Pinpoint the cell where the given text exists, returning its [x, y] midpoint coordinate. 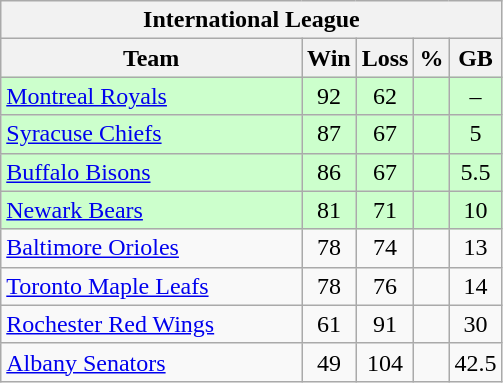
62 [385, 96]
– [476, 96]
Newark Bears [152, 210]
81 [330, 210]
Rochester Red Wings [152, 324]
GB [476, 58]
91 [385, 324]
Win [330, 58]
42.5 [476, 362]
49 [330, 362]
5.5 [476, 172]
13 [476, 248]
86 [330, 172]
74 [385, 248]
Baltimore Orioles [152, 248]
Buffalo Bisons [152, 172]
Team [152, 58]
104 [385, 362]
30 [476, 324]
76 [385, 286]
14 [476, 286]
Toronto Maple Leafs [152, 286]
10 [476, 210]
92 [330, 96]
Albany Senators [152, 362]
5 [476, 134]
Syracuse Chiefs [152, 134]
International League [252, 20]
% [432, 58]
71 [385, 210]
Montreal Royals [152, 96]
87 [330, 134]
Loss [385, 58]
61 [330, 324]
